Identify which cell holds the provided text, then report its (x, y) central coordinate. 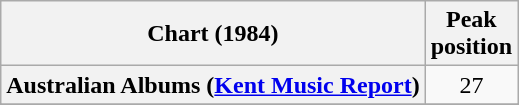
Peakposition (471, 34)
27 (471, 85)
Chart (1984) (213, 34)
Australian Albums (Kent Music Report) (213, 85)
